Find where the given text appears and provide that cell's center as (X, Y) coordinate. 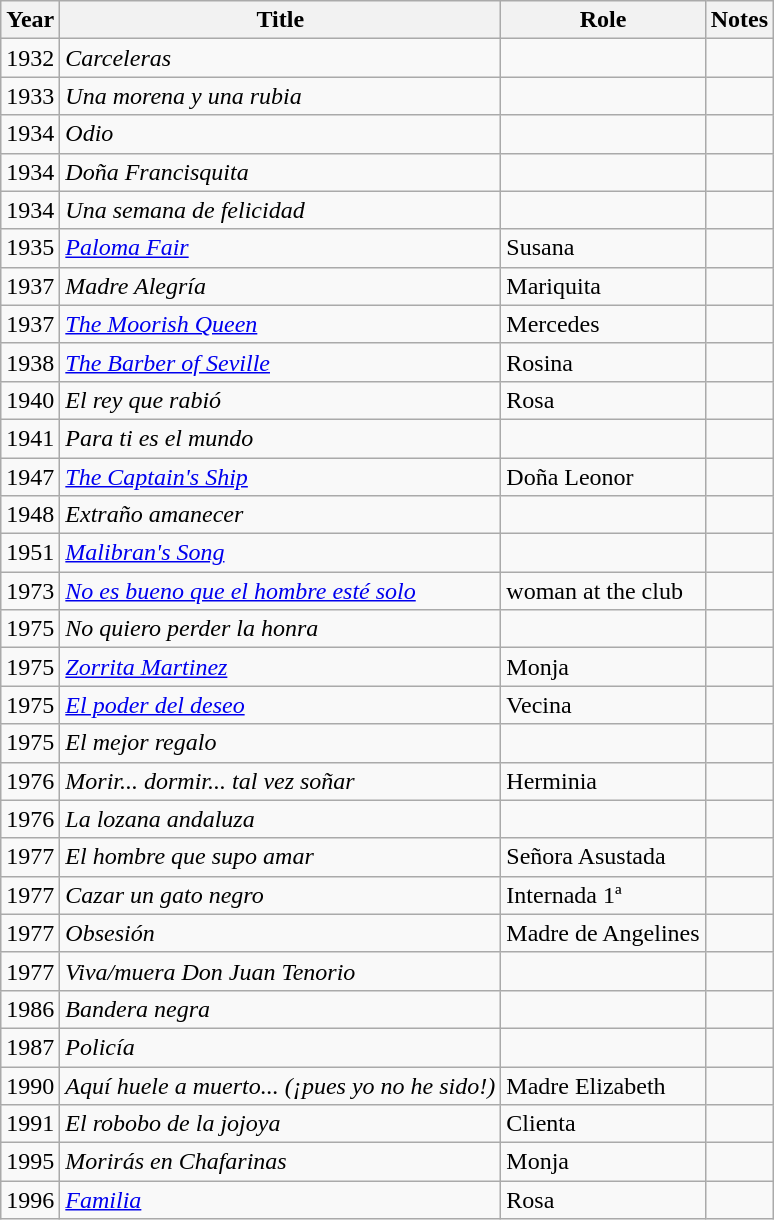
Viva/muera Don Juan Tenorio (280, 971)
Role (603, 20)
Carceleras (280, 58)
Madre de Angelines (603, 933)
Paloma Fair (280, 248)
Policía (280, 1047)
Internada 1ª (603, 895)
woman at the club (603, 591)
1947 (30, 477)
1991 (30, 1124)
No quiero perder la honra (280, 629)
Familia (280, 1200)
Extraño amanecer (280, 515)
The Captain's Ship (280, 477)
The Barber of Seville (280, 362)
Obsesión (280, 933)
1932 (30, 58)
El mejor regalo (280, 743)
1951 (30, 553)
Madre Alegría (280, 286)
Zorrita Martinez (280, 667)
Para ti es el mundo (280, 438)
Vecina (603, 705)
The Moorish Queen (280, 324)
El robobo de la jojoya (280, 1124)
Morir... dormir... tal vez soñar (280, 781)
Una morena y una rubia (280, 96)
Bandera negra (280, 1009)
1996 (30, 1200)
1941 (30, 438)
No es bueno que el hombre esté solo (280, 591)
Mercedes (603, 324)
1990 (30, 1085)
Doña Leonor (603, 477)
Mariquita (603, 286)
1940 (30, 400)
Aquí huele a muerto... (¡pues yo no he sido!) (280, 1085)
Notes (739, 20)
Rosina (603, 362)
La lozana andaluza (280, 819)
1973 (30, 591)
Herminia (603, 781)
Year (30, 20)
Madre Elizabeth (603, 1085)
1933 (30, 96)
Title (280, 20)
Señora Asustada (603, 857)
Odio (280, 134)
1935 (30, 248)
1987 (30, 1047)
Una semana de felicidad (280, 210)
Cazar un gato negro (280, 895)
Clienta (603, 1124)
1995 (30, 1162)
Malibran's Song (280, 553)
El poder del deseo (280, 705)
El hombre que supo amar (280, 857)
Morirás en Chafarinas (280, 1162)
1986 (30, 1009)
1948 (30, 515)
Doña Francisquita (280, 172)
1938 (30, 362)
El rey que rabió (280, 400)
Susana (603, 248)
